Find where the given text appears and provide that cell's center as [X, Y] coordinate. 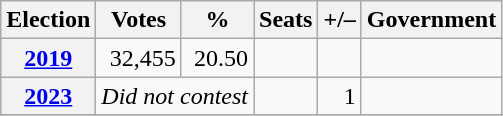
32,455 [139, 58]
2023 [48, 96]
2019 [48, 58]
+/– [340, 20]
Did not contest [175, 96]
Government [431, 20]
Election [48, 20]
20.50 [217, 58]
Seats [286, 20]
Votes [139, 20]
1 [340, 96]
% [217, 20]
